Identify which cell holds the provided text, then report its (X, Y) central coordinate. 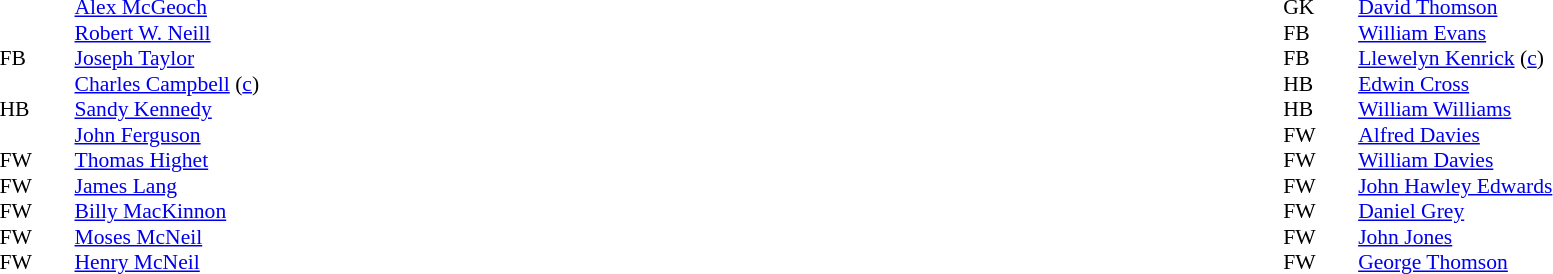
William Williams (1455, 109)
Billy MacKinnon (166, 211)
Daniel Grey (1455, 211)
John Hawley Edwards (1455, 186)
Thomas Highet (166, 161)
James Lang (166, 186)
Moses McNeil (166, 237)
Charles Campbell (c) (166, 84)
Robert W. Neill (166, 33)
Joseph Taylor (166, 59)
Alfred Davies (1455, 135)
John Jones (1455, 237)
Edwin Cross (1455, 84)
William Evans (1455, 33)
Llewelyn Kenrick (c) (1455, 59)
William Davies (1455, 161)
John Ferguson (166, 135)
Sandy Kennedy (166, 109)
